Find where the given text appears and provide that cell's center as (x, y) coordinate. 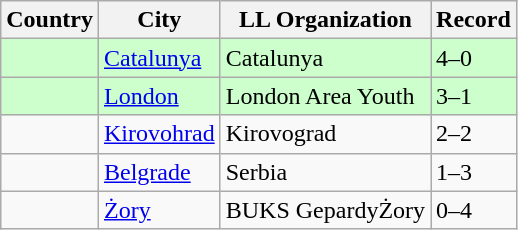
Serbia (325, 172)
1–3 (474, 172)
BUKS GepardyŻory (325, 210)
Kirovohrad (159, 134)
Kirovograd (325, 134)
London (159, 96)
City (159, 20)
0–4 (474, 210)
3–1 (474, 96)
LL Organization (325, 20)
Country (50, 20)
2–2 (474, 134)
Record (474, 20)
Żory (159, 210)
London Area Youth (325, 96)
4–0 (474, 58)
Belgrade (159, 172)
